Determine the (X, Y) coordinate at the center of the cell enclosing the given text.  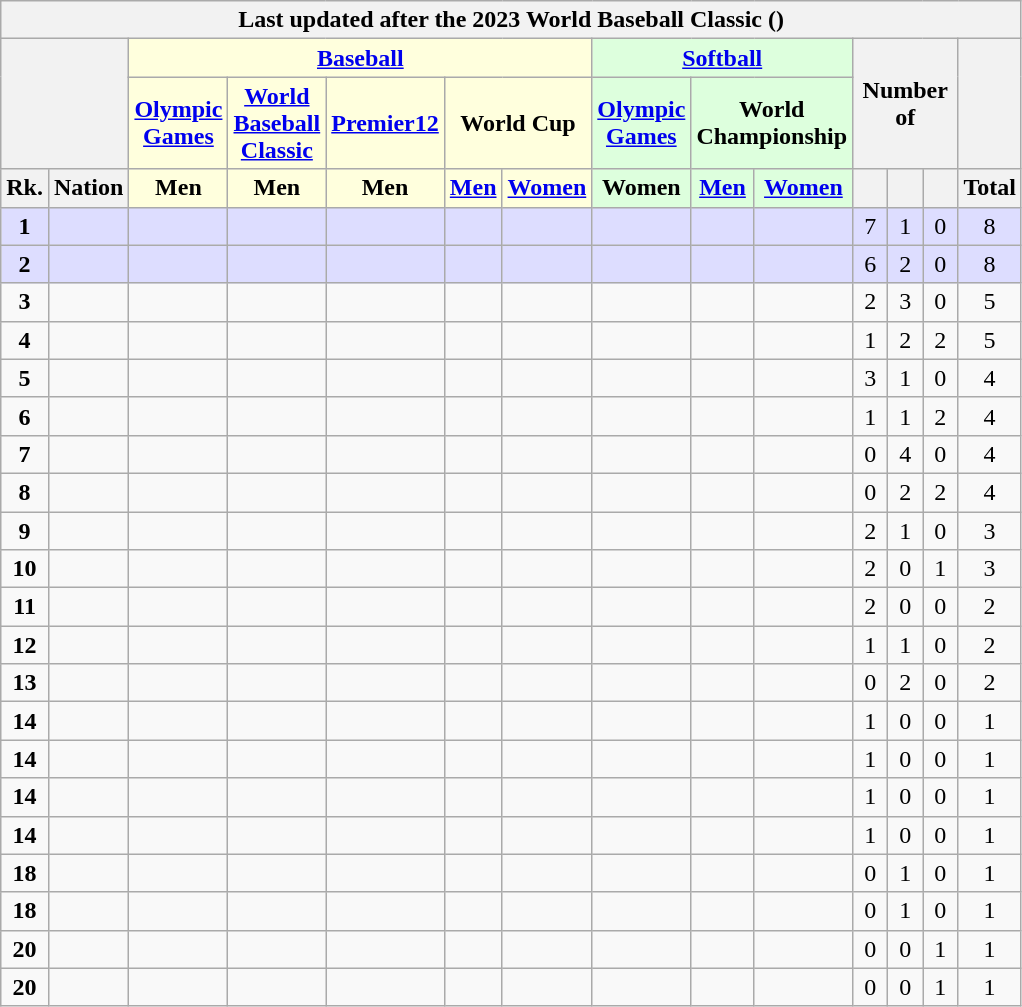
World Championship (772, 123)
Total (990, 188)
10 (25, 569)
Premier12 (386, 123)
11 (25, 607)
Softball (722, 58)
13 (25, 683)
Nation (88, 188)
World Cup (518, 123)
Rk. (25, 188)
12 (25, 645)
Number of (906, 104)
World Baseball Classic (277, 123)
Baseball (360, 58)
Last updated after the 2023 World Baseball Classic () (512, 20)
9 (25, 531)
